Return the (X, Y) coordinate for the center point of the cell that contains the specified text.  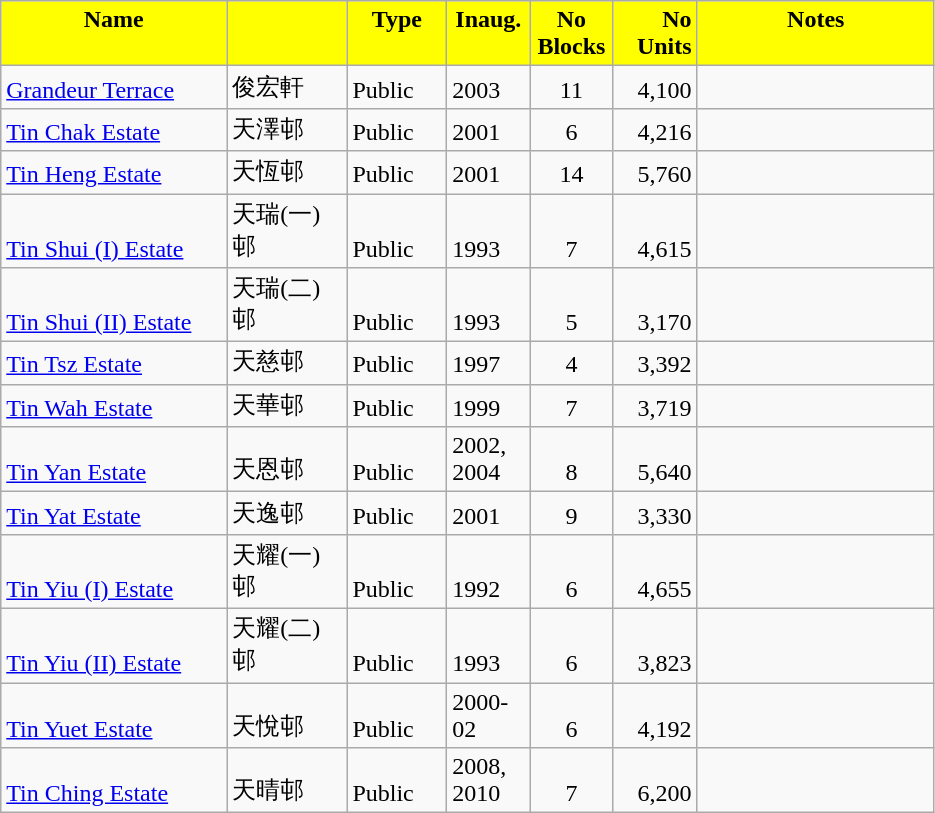
Tin Yuet Estate (114, 714)
1999 (488, 406)
Tin Shui (I) Estate (114, 231)
天逸邨 (287, 514)
8 (572, 460)
Tin Yiu (II) Estate (114, 645)
天澤邨 (287, 130)
9 (572, 514)
Tin Tsz Estate (114, 364)
2003 (488, 88)
11 (572, 88)
俊宏軒 (287, 88)
天恆邨 (287, 172)
Tin Wah Estate (114, 406)
Tin Yan Estate (114, 460)
天耀(一)邨 (287, 571)
4,655 (655, 571)
2008, 2010 (488, 780)
Tin Ching Estate (114, 780)
4,216 (655, 130)
Notes (816, 34)
天瑞(二)邨 (287, 305)
5,760 (655, 172)
No Units (655, 34)
天耀(二)邨 (287, 645)
Inaug. (488, 34)
3,392 (655, 364)
4,192 (655, 714)
2002, 2004 (488, 460)
No Blocks (572, 34)
Name (114, 34)
Tin Yat Estate (114, 514)
14 (572, 172)
Tin Shui (II) Estate (114, 305)
天恩邨 (287, 460)
天慈邨 (287, 364)
3,719 (655, 406)
Tin Heng Estate (114, 172)
天華邨 (287, 406)
天瑞(一)邨 (287, 231)
3,170 (655, 305)
Tin Chak Estate (114, 130)
3,330 (655, 514)
天悅邨 (287, 714)
1997 (488, 364)
3,823 (655, 645)
天晴邨 (287, 780)
1992 (488, 571)
4,615 (655, 231)
4,100 (655, 88)
Grandeur Terrace (114, 88)
4 (572, 364)
5,640 (655, 460)
Tin Yiu (I) Estate (114, 571)
6,200 (655, 780)
5 (572, 305)
Type (397, 34)
2000-02 (488, 714)
